Return [x, y] of the center of cell containing provided text 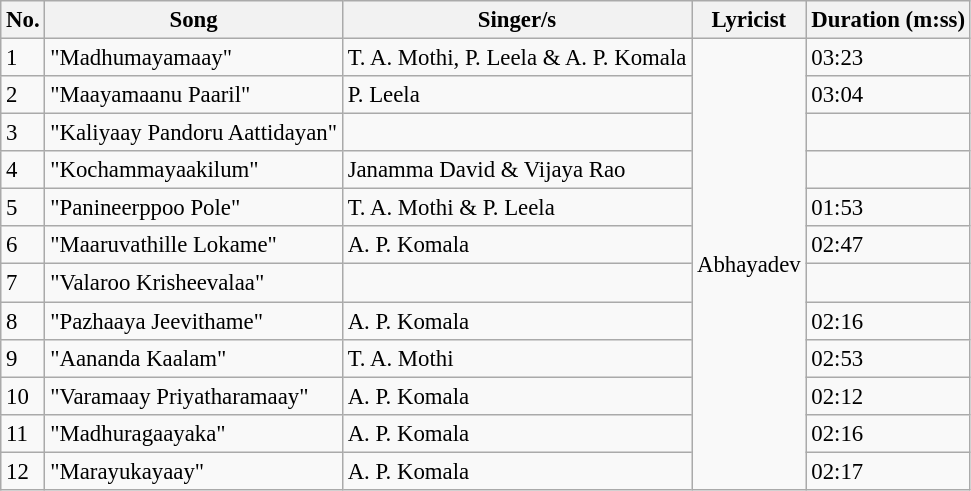
T. A. Mothi [516, 358]
5 [23, 208]
03:04 [888, 95]
8 [23, 321]
10 [23, 396]
02:53 [888, 358]
01:53 [888, 208]
02:47 [888, 245]
Song [194, 20]
03:23 [888, 58]
T. A. Mothi & P. Leela [516, 208]
"Madhuragaayaka" [194, 433]
1 [23, 58]
"Marayukayaay" [194, 471]
Abhayadev [749, 264]
No. [23, 20]
9 [23, 358]
7 [23, 283]
4 [23, 170]
"Aananda Kaalam" [194, 358]
02:12 [888, 396]
T. A. Mothi, P. Leela & A. P. Komala [516, 58]
Singer/s [516, 20]
11 [23, 433]
"Maaruvathille Lokame" [194, 245]
"Varamaay Priyatharamaay" [194, 396]
"Valaroo Krisheevalaa" [194, 283]
"Pazhaaya Jeevithame" [194, 321]
Duration (m:ss) [888, 20]
"Maayamaanu Paaril" [194, 95]
"Madhumayamaay" [194, 58]
P. Leela [516, 95]
"Kochammayaakilum" [194, 170]
3 [23, 133]
12 [23, 471]
Lyricist [749, 20]
"Panineerppoo Pole" [194, 208]
6 [23, 245]
"Kaliyaay Pandoru Aattidayan" [194, 133]
2 [23, 95]
02:17 [888, 471]
Janamma David & Vijaya Rao [516, 170]
